Scan for the cell matching the given text and deliver its (x, y) coordinate at center. 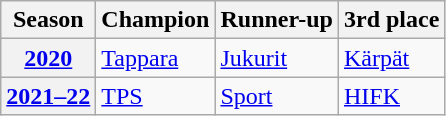
Champion (156, 20)
Runner-up (277, 20)
Season (48, 20)
Jukurit (277, 58)
TPS (156, 96)
3rd place (391, 20)
2020 (48, 58)
2021–22 (48, 96)
Sport (277, 96)
Kärpät (391, 58)
Tappara (156, 58)
HIFK (391, 96)
